Pinpoint the cell where the given text exists, returning its (X, Y) midpoint coordinate. 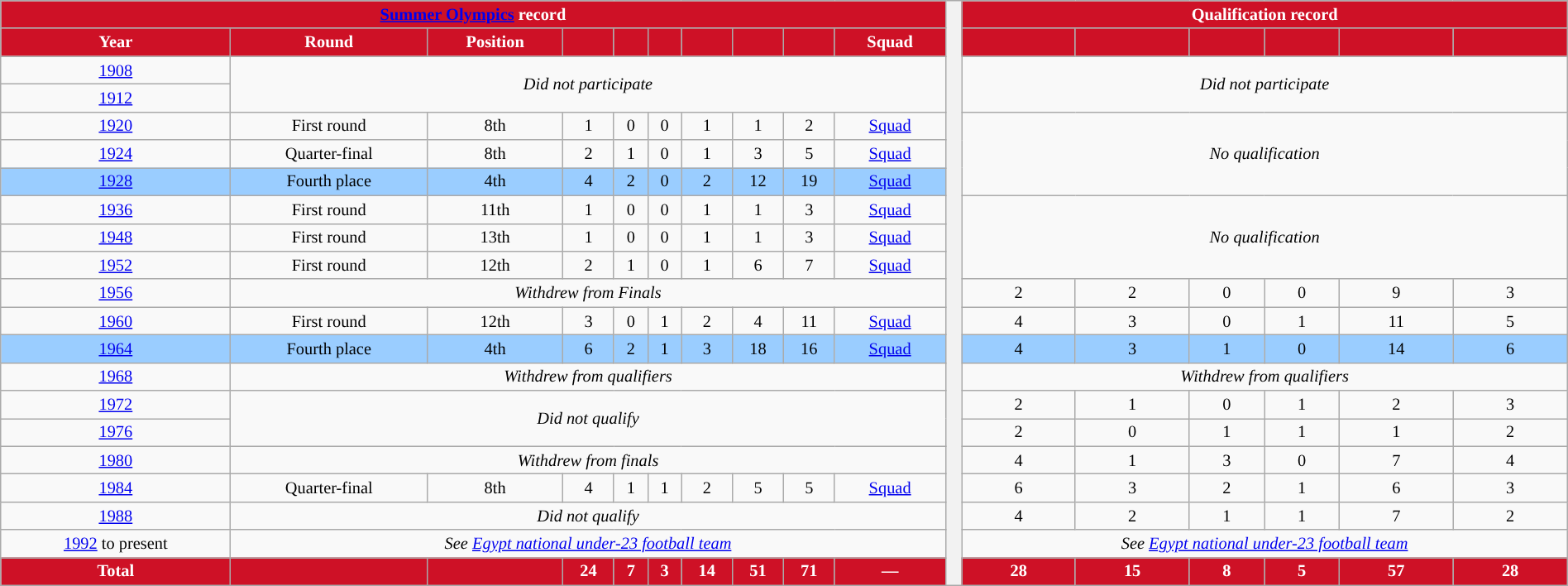
1920 (116, 126)
Total (116, 571)
Position (495, 42)
1956 (116, 293)
1960 (116, 321)
18 (758, 348)
1968 (116, 377)
1908 (116, 70)
24 (589, 571)
9 (1396, 293)
1988 (116, 516)
13th (495, 238)
1936 (116, 209)
1984 (116, 488)
1924 (116, 154)
Summer Olympics record (473, 14)
1972 (116, 405)
1948 (116, 238)
— (890, 571)
Withdrew from finals (588, 460)
1980 (116, 460)
12 (758, 181)
1992 to present (116, 544)
71 (809, 571)
8 (1227, 571)
Withdrew from Finals (588, 293)
1912 (116, 98)
Year (116, 42)
57 (1396, 571)
Qualification record (1264, 14)
11th (495, 209)
1928 (116, 181)
51 (758, 571)
15 (1131, 571)
1976 (116, 432)
Round (329, 42)
1952 (116, 265)
1964 (116, 348)
16 (809, 348)
19 (809, 181)
